Detect which cell encompasses the target text, then output its (x, y) center coordinate. 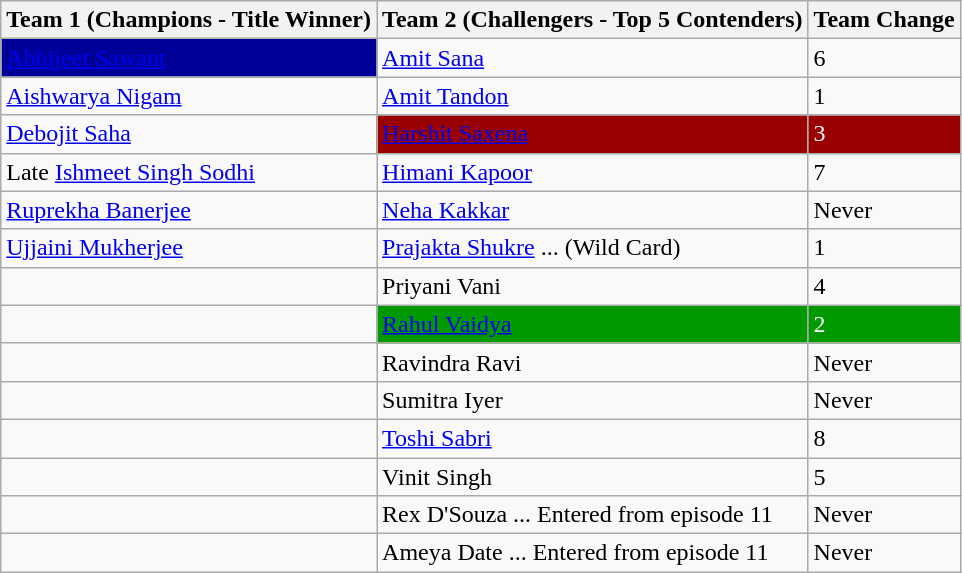
4 (884, 286)
6 (884, 58)
Amit Tandon (593, 96)
Amit Sana (593, 58)
Ravindra Ravi (593, 362)
Late Ishmeet Singh Sodhi (189, 172)
Toshi Sabri (593, 438)
7 (884, 172)
Team Change (884, 20)
5 (884, 477)
Ruprekha Banerjee (189, 210)
Sumitra Iyer (593, 400)
8 (884, 438)
Aishwarya Nigam (189, 96)
Himani Kapoor (593, 172)
Ujjaini Mukherjee (189, 248)
Prajakta Shukre ... (Wild Card) (593, 248)
Abhijeet Sawant (189, 58)
Vinit Singh (593, 477)
Team 1 (Champions - Title Winner) (189, 20)
Debojit Saha (189, 134)
Team 2 (Challengers - Top 5 Contenders) (593, 20)
2 (884, 324)
Ameya Date ... Entered from episode 11 (593, 553)
Harshit Saxena (593, 134)
Neha Kakkar (593, 210)
3 (884, 134)
Rex D'Souza ... Entered from episode 11 (593, 515)
Priyani Vani (593, 286)
Rahul Vaidya (593, 324)
